Provide the (x, y) coordinate of the cell's center where the given text is located.  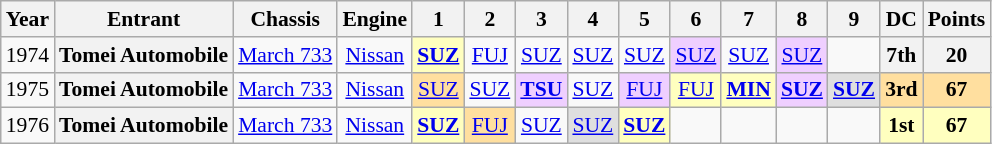
TSU (541, 90)
1975 (28, 90)
3 (541, 19)
20 (957, 55)
4 (592, 19)
Engine (374, 19)
3rd (902, 90)
Entrant (144, 19)
6 (696, 19)
1974 (28, 55)
1 (438, 19)
2 (490, 19)
9 (854, 19)
7th (902, 55)
MIN (748, 90)
1976 (28, 126)
Chassis (285, 19)
Year (28, 19)
1st (902, 126)
Points (957, 19)
7 (748, 19)
DC (902, 19)
5 (644, 19)
8 (802, 19)
